Capture the cell that displays the provided text and extract its [x, y] central coordinate. 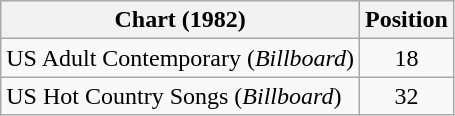
US Adult Contemporary (Billboard) [180, 58]
32 [407, 96]
18 [407, 58]
Chart (1982) [180, 20]
Position [407, 20]
US Hot Country Songs (Billboard) [180, 96]
